Pinpoint the cell where the given text exists, returning its [x, y] midpoint coordinate. 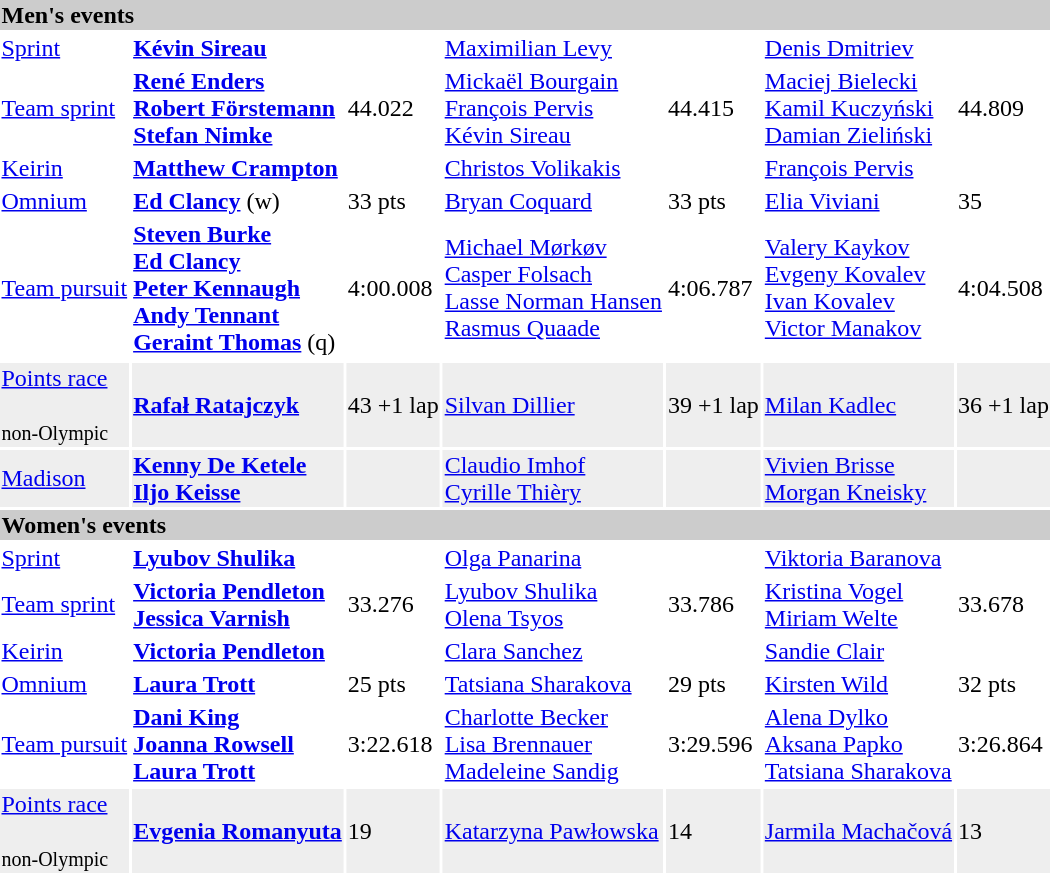
Maciej BieleckiKamil KuczyńskiDamian Zieliński [858, 108]
Jarmila Machačová [858, 831]
43 +1 lap [393, 405]
Madison [64, 478]
Maximilian Levy [553, 48]
Kévin Sireau [238, 48]
Dani KingJoanna RowsellLaura Trott [238, 744]
Christos Volikakis [553, 168]
Tatsiana Sharakova [553, 684]
Lyubov ShulikaOlena Tsyos [553, 604]
Women's events [525, 525]
Mickaël BourgainFrançois PervisKévin Sireau [553, 108]
Laura Trott [238, 684]
Silvan Dillier [553, 405]
4:00.008 [393, 288]
Victoria PendletonJessica Varnish [238, 604]
Sandie Clair [858, 651]
4:06.787 [713, 288]
Viktoria Baranova [858, 558]
Evgenia Romanyuta [238, 831]
Valery KaykovEvgeny KovalevIvan KovalevVictor Manakov [858, 288]
Olga Panarina [553, 558]
Claudio ImhofCyrille Thièry [553, 478]
Denis Dmitriev [858, 48]
Milan Kadlec [858, 405]
3:22.618 [393, 744]
Ed Clancy (w) [238, 201]
Michael MørkøvCasper FolsachLasse Norman HansenRasmus Quaade [553, 288]
Victoria Pendleton [238, 651]
3:29.596 [713, 744]
Matthew Crampton [238, 168]
Katarzyna Pawłowska [553, 831]
Kenny De KeteleIljo Keisse [238, 478]
Charlotte BeckerLisa BrennauerMadeleine Sandig [553, 744]
19 [393, 831]
Rafał Ratajczyk [238, 405]
Kristina VogelMiriam Welte [858, 604]
Kirsten Wild [858, 684]
Alena DylkoAksana PapkoTatsiana Sharakova [858, 744]
44.415 [713, 108]
29 pts [713, 684]
Clara Sanchez [553, 651]
Steven BurkeEd ClancyPeter KennaughAndy TennantGeraint Thomas (q) [238, 288]
39 +1 lap [713, 405]
33.276 [393, 604]
Vivien BrisseMorgan Kneisky [858, 478]
René EndersRobert FörstemannStefan Nimke [238, 108]
44.022 [393, 108]
25 pts [393, 684]
François Pervis [858, 168]
Men's events [525, 15]
Lyubov Shulika [238, 558]
33.786 [713, 604]
Elia Viviani [858, 201]
14 [713, 831]
Bryan Coquard [553, 201]
